Search for the cell housing the specified text and yield its [x, y] center coordinate. 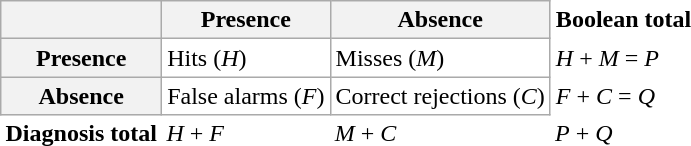
Correct rejections (C) [440, 96]
False alarms (F) [246, 96]
Misses (M) [440, 58]
Hits (H) [246, 58]
